Search for the cell housing the specified text and yield its [x, y] center coordinate. 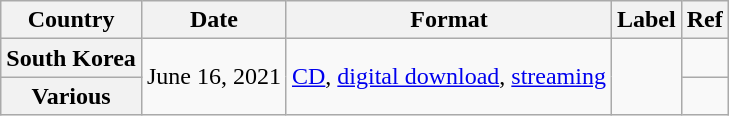
Various [72, 96]
Label [646, 20]
CD, digital download, streaming [448, 77]
Date [214, 20]
Format [448, 20]
South Korea [72, 58]
Ref [704, 20]
June 16, 2021 [214, 77]
Country [72, 20]
